Determine the (X, Y) coordinate at the center of the cell enclosing the given text.  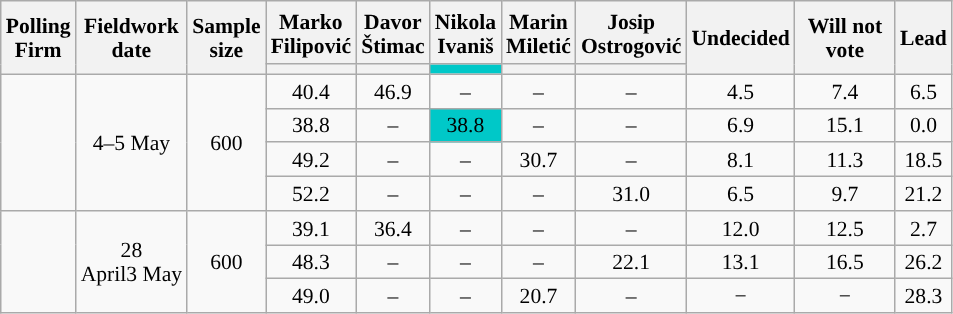
36.4 (393, 228)
7.4 (845, 91)
2.7 (924, 228)
Fieldwork date (132, 38)
13.1 (740, 262)
9.7 (845, 194)
Josip Ostrogović (631, 32)
39.1 (311, 228)
8.1 (740, 160)
21.2 (924, 194)
30.7 (538, 160)
11.3 (845, 160)
12.0 (740, 228)
Marko Filipović (311, 32)
Marin Miletić (538, 32)
Davor Štimac (393, 32)
31.0 (631, 194)
4–5 May (132, 142)
26.2 (924, 262)
48.3 (311, 262)
28.3 (924, 296)
6.9 (740, 125)
12.5 (845, 228)
Polling Firm (38, 38)
22.1 (631, 262)
Lead (924, 38)
40.4 (311, 91)
52.2 (311, 194)
Will not vote (845, 38)
20.7 (538, 296)
Undecided (740, 38)
16.5 (845, 262)
Sample size (226, 38)
46.9 (393, 91)
Nikola Ivaniš (466, 32)
49.2 (311, 160)
28 April3 May (132, 262)
49.0 (311, 296)
0.0 (924, 125)
15.1 (845, 125)
4.5 (740, 91)
18.5 (924, 160)
